For the text-containing cell, return its midpoint in [X, Y] coordinate format. 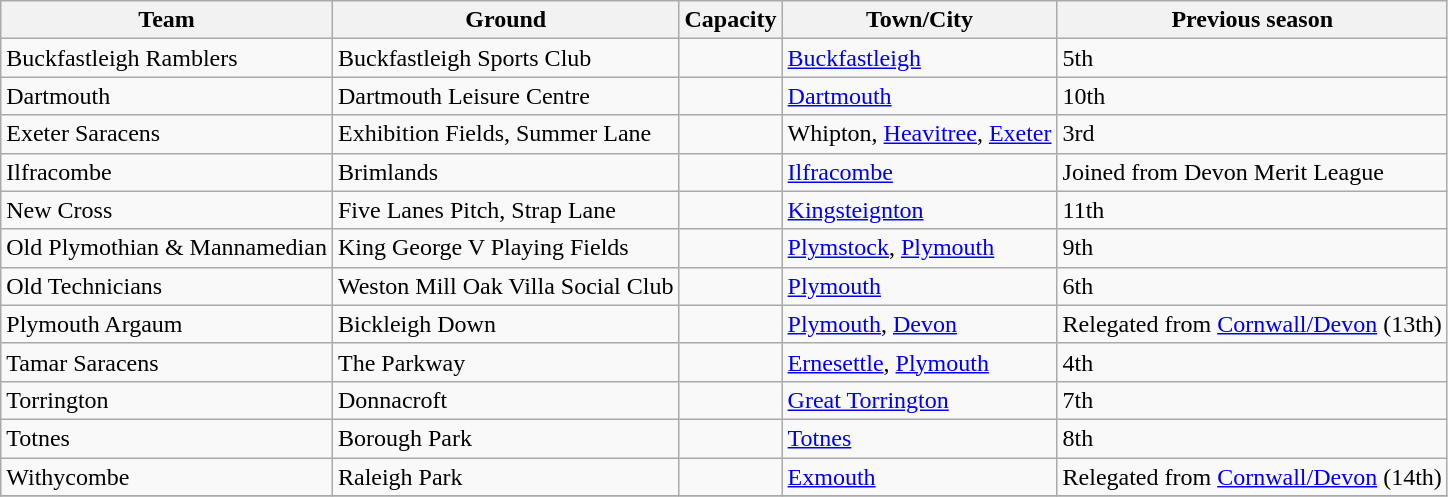
Dartmouth Leisure Centre [506, 96]
Relegated from Cornwall/Devon (14th) [1252, 477]
8th [1252, 438]
Tamar Saracens [167, 362]
Whipton, Heavitree, Exeter [920, 134]
Exeter Saracens [167, 134]
4th [1252, 362]
Old Plymothian & Mannamedian [167, 248]
Kingsteignton [920, 210]
Old Technicians [167, 286]
11th [1252, 210]
Exmouth [920, 477]
3rd [1252, 134]
Borough Park [506, 438]
New Cross [167, 210]
Joined from Devon Merit League [1252, 172]
Previous season [1252, 20]
Relegated from Cornwall/Devon (13th) [1252, 324]
Raleigh Park [506, 477]
7th [1252, 400]
Torrington [167, 400]
Bickleigh Down [506, 324]
Plymouth [920, 286]
Capacity [730, 20]
Ground [506, 20]
Five Lanes Pitch, Strap Lane [506, 210]
Withycombe [167, 477]
Ernesettle, Plymouth [920, 362]
Buckfastleigh Sports Club [506, 58]
Brimlands [506, 172]
Plymouth, Devon [920, 324]
Exhibition Fields, Summer Lane [506, 134]
Buckfastleigh [920, 58]
King George V Playing Fields [506, 248]
Plymouth Argaum [167, 324]
Donnacroft [506, 400]
Plymstock, Plymouth [920, 248]
Buckfastleigh Ramblers [167, 58]
Team [167, 20]
10th [1252, 96]
Town/City [920, 20]
6th [1252, 286]
The Parkway [506, 362]
Weston Mill Oak Villa Social Club [506, 286]
Great Torrington [920, 400]
5th [1252, 58]
9th [1252, 248]
